Extract the [x, y] coordinate from the center of the cell holding the provided text.  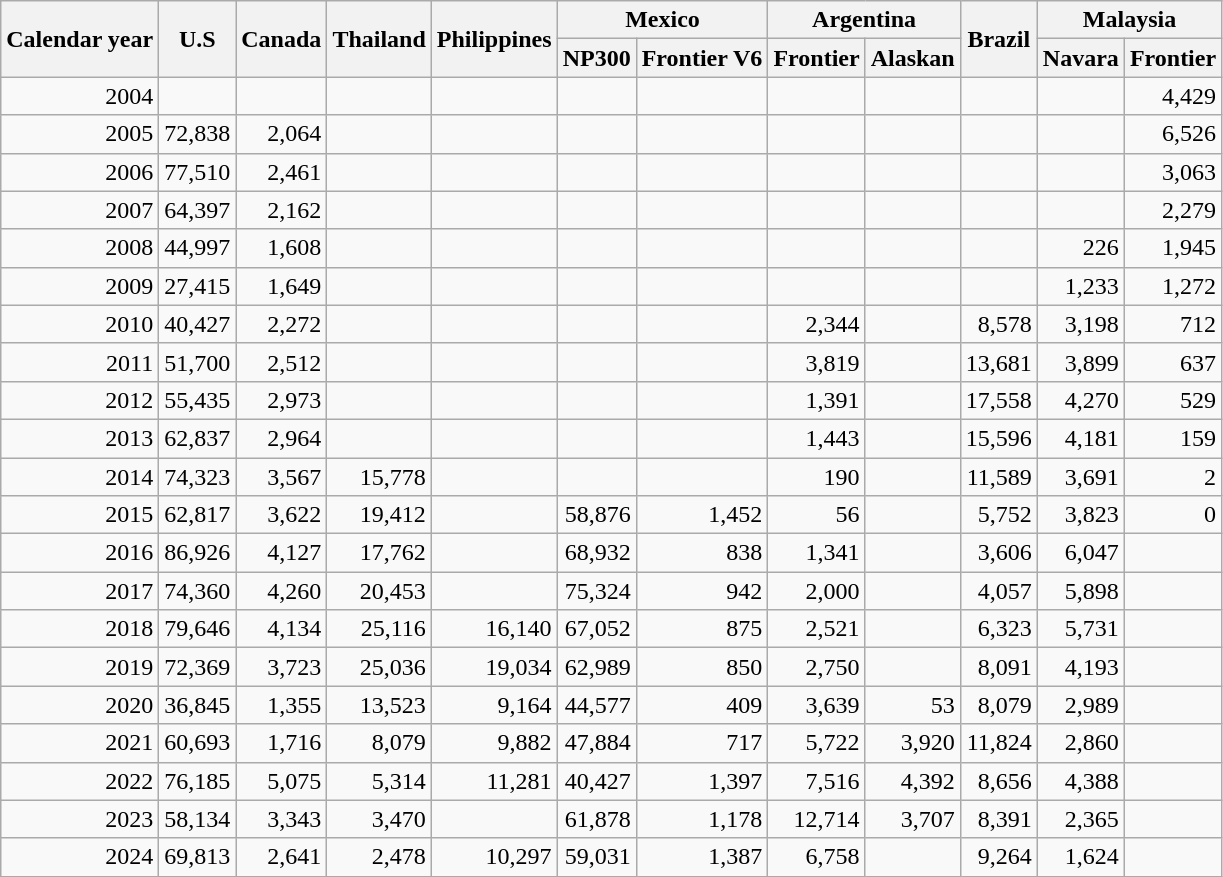
1,355 [282, 705]
6,323 [998, 629]
36,845 [198, 705]
2,521 [816, 629]
61,878 [596, 819]
3,567 [282, 477]
68,932 [596, 553]
3,707 [912, 819]
3,823 [1080, 515]
12,714 [816, 819]
15,596 [998, 438]
2010 [80, 324]
75,324 [596, 591]
86,926 [198, 553]
1,945 [1172, 248]
2008 [80, 248]
4,270 [1080, 400]
9,164 [494, 705]
2009 [80, 286]
58,876 [596, 515]
2,162 [282, 210]
4,181 [1080, 438]
56 [816, 515]
850 [702, 667]
2,272 [282, 324]
U.S [198, 39]
2,478 [379, 857]
2,279 [1172, 210]
NP300 [596, 58]
2,344 [816, 324]
159 [1172, 438]
Mexico [662, 20]
1,716 [282, 743]
55,435 [198, 400]
74,360 [198, 591]
2023 [80, 819]
5,075 [282, 781]
17,762 [379, 553]
8,091 [998, 667]
3,343 [282, 819]
2,860 [1080, 743]
6,047 [1080, 553]
2,000 [816, 591]
717 [702, 743]
2,512 [282, 362]
2018 [80, 629]
72,369 [198, 667]
1,272 [1172, 286]
6,758 [816, 857]
2022 [80, 781]
3,063 [1172, 172]
16,140 [494, 629]
4,057 [998, 591]
Philippines [494, 39]
Navara [1080, 58]
3,899 [1080, 362]
3,470 [379, 819]
62,817 [198, 515]
3,639 [816, 705]
2,964 [282, 438]
2,989 [1080, 705]
2017 [80, 591]
942 [702, 591]
47,884 [596, 743]
5,731 [1080, 629]
3,920 [912, 743]
6,526 [1172, 134]
2006 [80, 172]
3,198 [1080, 324]
2,365 [1080, 819]
25,036 [379, 667]
2011 [80, 362]
0 [1172, 515]
17,558 [998, 400]
2024 [80, 857]
2,641 [282, 857]
62,989 [596, 667]
19,412 [379, 515]
1,649 [282, 286]
5,898 [1080, 591]
11,824 [998, 743]
1,608 [282, 248]
9,882 [494, 743]
1,387 [702, 857]
4,193 [1080, 667]
190 [816, 477]
226 [1080, 248]
1,624 [1080, 857]
5,752 [998, 515]
5,722 [816, 743]
Canada [282, 39]
69,813 [198, 857]
3,691 [1080, 477]
2004 [80, 96]
875 [702, 629]
13,523 [379, 705]
2,064 [282, 134]
79,646 [198, 629]
4,127 [282, 553]
5,314 [379, 781]
4,392 [912, 781]
4,429 [1172, 96]
67,052 [596, 629]
2016 [80, 553]
64,397 [198, 210]
44,997 [198, 248]
11,589 [998, 477]
2 [1172, 477]
74,323 [198, 477]
2015 [80, 515]
72,838 [198, 134]
3,819 [816, 362]
1,452 [702, 515]
20,453 [379, 591]
2005 [80, 134]
3,606 [998, 553]
44,577 [596, 705]
Malaysia [1129, 20]
8,656 [998, 781]
8,391 [998, 819]
9,264 [998, 857]
Alaskan [912, 58]
2019 [80, 667]
2012 [80, 400]
3,723 [282, 667]
409 [702, 705]
2,461 [282, 172]
Argentina [864, 20]
19,034 [494, 667]
Frontier V6 [702, 58]
1,233 [1080, 286]
13,681 [998, 362]
4,260 [282, 591]
10,297 [494, 857]
2007 [80, 210]
2,973 [282, 400]
59,031 [596, 857]
62,837 [198, 438]
1,443 [816, 438]
11,281 [494, 781]
27,415 [198, 286]
8,578 [998, 324]
3,622 [282, 515]
4,134 [282, 629]
51,700 [198, 362]
1,397 [702, 781]
2013 [80, 438]
838 [702, 553]
637 [1172, 362]
1,178 [702, 819]
77,510 [198, 172]
76,185 [198, 781]
529 [1172, 400]
Brazil [998, 39]
2020 [80, 705]
712 [1172, 324]
7,516 [816, 781]
53 [912, 705]
2,750 [816, 667]
1,341 [816, 553]
2021 [80, 743]
Thailand [379, 39]
58,134 [198, 819]
60,693 [198, 743]
4,388 [1080, 781]
Calendar year [80, 39]
2014 [80, 477]
25,116 [379, 629]
15,778 [379, 477]
1,391 [816, 400]
